Detect which cell encompasses the target text, then output its (X, Y) center coordinate. 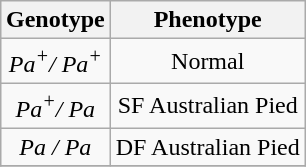
SF Australian Pied (208, 106)
DF Australian Pied (208, 147)
Phenotype (208, 20)
Pa+/ Pa (55, 106)
Pa+/ Pa+ (55, 62)
Genotype (55, 20)
Pa / Pa (55, 147)
Normal (208, 62)
